Scan for the cell matching the given text and deliver its [X, Y] coordinate at center. 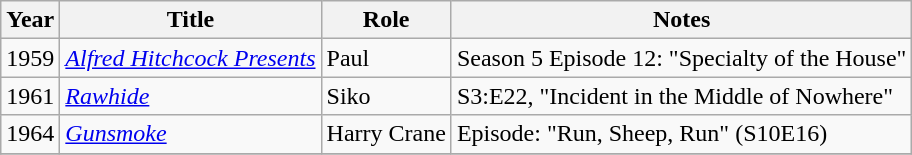
Role [386, 20]
Season 5 Episode 12: "Specialty of the House" [682, 58]
Notes [682, 20]
Gunsmoke [190, 134]
Year [30, 20]
1961 [30, 96]
S3:E22, "Incident in the Middle of Nowhere" [682, 96]
Title [190, 20]
Rawhide [190, 96]
Harry Crane [386, 134]
1959 [30, 58]
Siko [386, 96]
Paul [386, 58]
Alfred Hitchcock Presents [190, 58]
Episode: "Run, Sheep, Run" (S10E16) [682, 134]
1964 [30, 134]
